Identify which cell holds the provided text, then report its (X, Y) central coordinate. 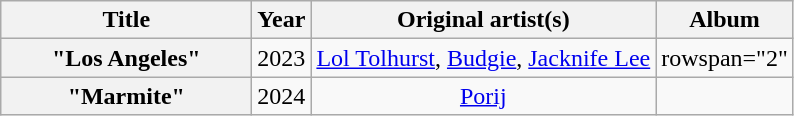
"Marmite" (126, 96)
2023 (282, 58)
Title (126, 20)
Lol Tolhurst, Budgie, Jacknife Lee (484, 58)
Porij (484, 96)
Year (282, 20)
"Los Angeles" (126, 58)
rowspan="2" (725, 58)
2024 (282, 96)
Album (725, 20)
Original artist(s) (484, 20)
